Pinpoint the cell where the given text exists, returning its (X, Y) midpoint coordinate. 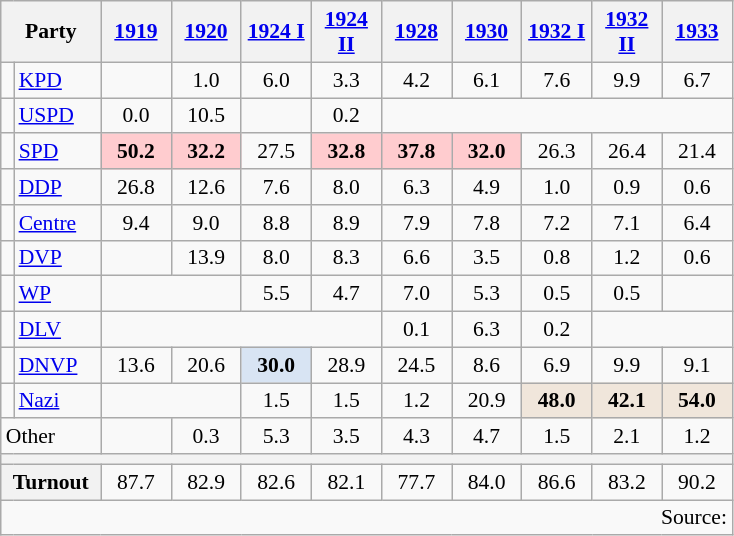
9.4 (136, 223)
USPD (58, 116)
20.9 (487, 401)
7.8 (487, 223)
5.5 (276, 294)
1932 II (627, 32)
6.1 (487, 80)
32.8 (346, 152)
1928 (416, 32)
0.3 (206, 437)
SPD (58, 152)
Other (51, 437)
87.7 (136, 482)
37.8 (416, 152)
2.1 (627, 437)
6.7 (697, 80)
13.9 (206, 258)
26.4 (627, 152)
Nazi (58, 401)
1924 I (276, 32)
KPD (58, 80)
Turnout (51, 482)
DVP (58, 258)
32.0 (487, 152)
82.1 (346, 482)
1932 I (557, 32)
82.9 (206, 482)
0.0 (136, 116)
54.0 (697, 401)
26.3 (557, 152)
90.2 (697, 482)
1933 (697, 32)
0.9 (627, 187)
8.3 (346, 258)
10.5 (206, 116)
8.9 (346, 223)
83.2 (627, 482)
3.3 (346, 80)
30.0 (276, 365)
28.9 (346, 365)
86.6 (557, 482)
27.5 (276, 152)
6.6 (416, 258)
0.8 (557, 258)
4.2 (416, 80)
Centre (58, 223)
7.1 (627, 223)
32.2 (206, 152)
DDP (58, 187)
WP (58, 294)
9.0 (206, 223)
Party (51, 32)
20.6 (206, 365)
48.0 (557, 401)
DNVP (58, 365)
13.6 (136, 365)
50.2 (136, 152)
82.6 (276, 482)
6.9 (557, 365)
8.8 (276, 223)
7.2 (557, 223)
1919 (136, 32)
77.7 (416, 482)
84.0 (487, 482)
21.4 (697, 152)
Source: (366, 518)
4.9 (487, 187)
6.0 (276, 80)
1930 (487, 32)
6.4 (697, 223)
8.6 (487, 365)
DLV (58, 330)
1924 II (346, 32)
42.1 (627, 401)
12.6 (206, 187)
1920 (206, 32)
9.1 (697, 365)
0.1 (416, 330)
24.5 (416, 365)
7.9 (416, 223)
7.0 (416, 294)
26.8 (136, 187)
4.3 (416, 437)
